Return the (X, Y) coordinate for the center point of the cell that contains the specified text.  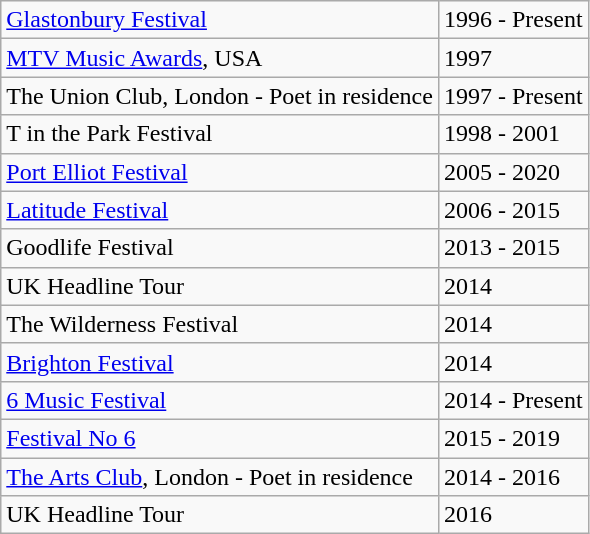
2006 - 2015 (513, 210)
2005 - 2020 (513, 172)
T in the Park Festival (220, 134)
2015 - 2019 (513, 438)
The Arts Club, London - Poet in residence (220, 477)
Brighton Festival (220, 362)
Port Elliot Festival (220, 172)
Latitude Festival (220, 210)
1997 (513, 58)
1997 - Present (513, 96)
1996 - Present (513, 20)
2014 - Present (513, 400)
6 Music Festival (220, 400)
2016 (513, 515)
2013 - 2015 (513, 248)
The Union Club, London - Poet in residence (220, 96)
1998 - 2001 (513, 134)
The Wilderness Festival (220, 324)
Goodlife Festival (220, 248)
MTV Music Awards, USA (220, 58)
Glastonbury Festival (220, 20)
2014 - 2016 (513, 477)
Festival No 6 (220, 438)
